Search for the cell housing the specified text and yield its [X, Y] center coordinate. 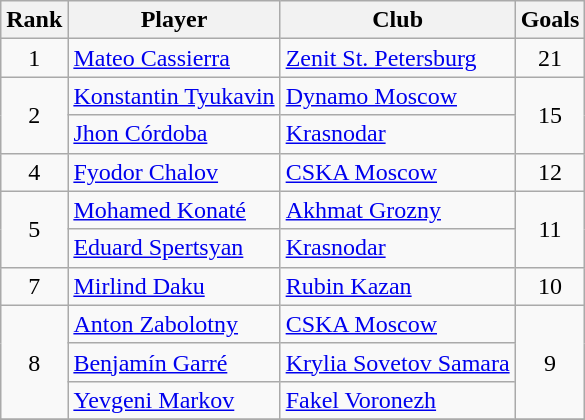
1 [34, 58]
Anton Zabolotny [174, 324]
Jhon Córdoba [174, 134]
11 [550, 229]
4 [34, 172]
8 [34, 362]
Eduard Spertsyan [174, 248]
Mateo Cassierra [174, 58]
Konstantin Tyukavin [174, 96]
Krylia Sovetov Samara [398, 362]
Akhmat Grozny [398, 210]
Mohamed Konaté [174, 210]
21 [550, 58]
15 [550, 115]
7 [34, 286]
2 [34, 115]
Benjamín Garré [174, 362]
Rubin Kazan [398, 286]
Goals [550, 20]
Mirlind Daku [174, 286]
5 [34, 229]
Dynamo Moscow [398, 96]
Yevgeni Markov [174, 400]
9 [550, 362]
Rank [34, 20]
Fakel Voronezh [398, 400]
Player [174, 20]
Fyodor Chalov [174, 172]
12 [550, 172]
10 [550, 286]
Club [398, 20]
Zenit St. Petersburg [398, 58]
